Output the (x, y) coordinate of the center of the cell containing the given text.  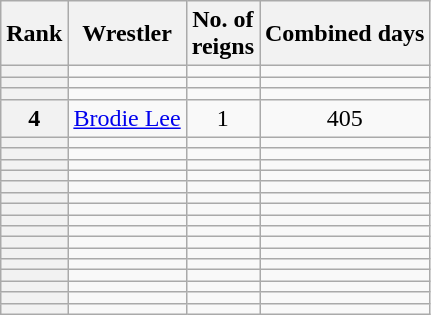
No. ofreigns (222, 34)
Rank (34, 34)
Wrestler (127, 34)
1 (222, 118)
Brodie Lee (127, 118)
405 (345, 118)
Combined days (345, 34)
4 (34, 118)
